Capture the cell that displays the provided text and extract its [x, y] central coordinate. 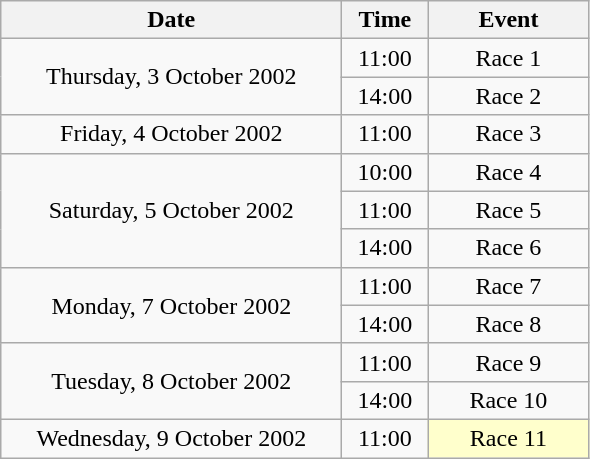
Race 10 [508, 400]
Race 9 [508, 362]
Race 3 [508, 134]
10:00 [385, 172]
Race 6 [508, 248]
Race 4 [508, 172]
Wednesday, 9 October 2002 [172, 438]
Race 8 [508, 324]
Tuesday, 8 October 2002 [172, 381]
Race 1 [508, 58]
Saturday, 5 October 2002 [172, 210]
Race 2 [508, 96]
Friday, 4 October 2002 [172, 134]
Race 7 [508, 286]
Race 11 [508, 438]
Thursday, 3 October 2002 [172, 77]
Monday, 7 October 2002 [172, 305]
Race 5 [508, 210]
Event [508, 20]
Time [385, 20]
Date [172, 20]
